Provide the [X, Y] coordinate of the cell's center where the given text is located.  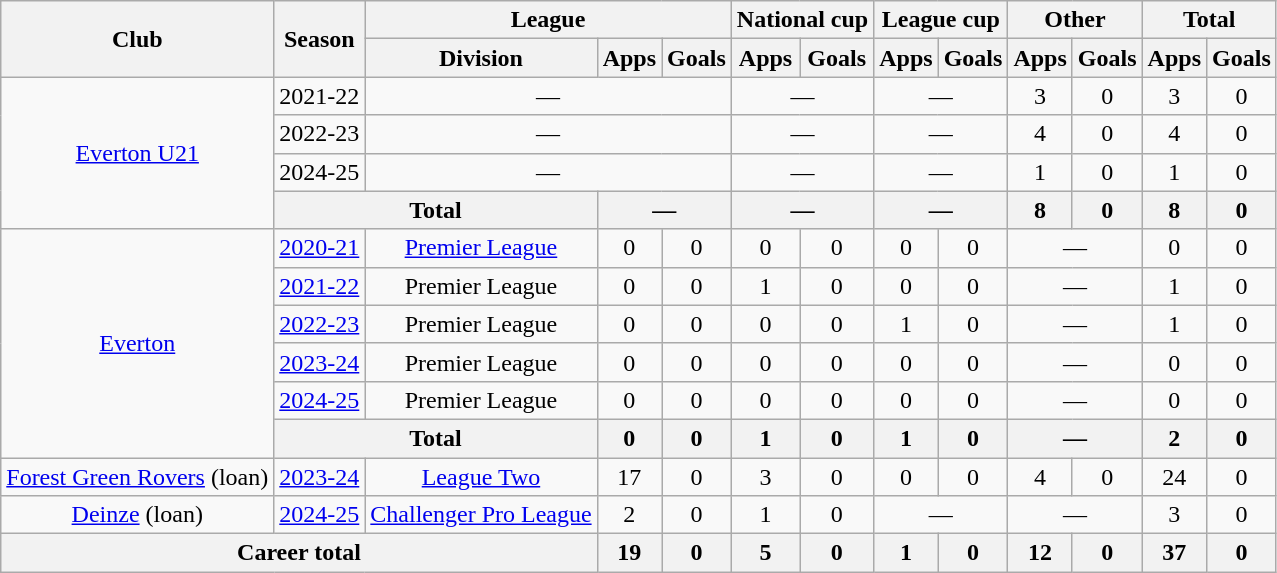
Division [481, 58]
League [548, 20]
National cup [802, 20]
Season [320, 39]
Deinze (loan) [138, 515]
Career total [299, 553]
League Two [481, 477]
5 [765, 553]
Everton [138, 343]
19 [629, 553]
Other [1075, 20]
Everton U21 [138, 153]
Club [138, 39]
Challenger Pro League [481, 515]
League cup [941, 20]
24 [1174, 477]
12 [1040, 553]
Forest Green Rovers (loan) [138, 477]
37 [1174, 553]
17 [629, 477]
2020-21 [320, 248]
